Return the (x, y) coordinate for the center point of the cell that contains the specified text.  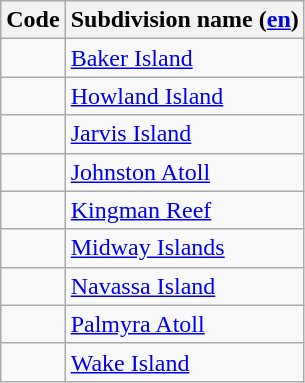
Navassa Island (184, 286)
Baker Island (184, 58)
Code (33, 20)
Palmyra Atoll (184, 324)
Jarvis Island (184, 134)
Subdivision name (en) (184, 20)
Wake Island (184, 362)
Howland Island (184, 96)
Kingman Reef (184, 210)
Johnston Atoll (184, 172)
Midway Islands (184, 248)
